Identify which cell holds the provided text, then report its (x, y) central coordinate. 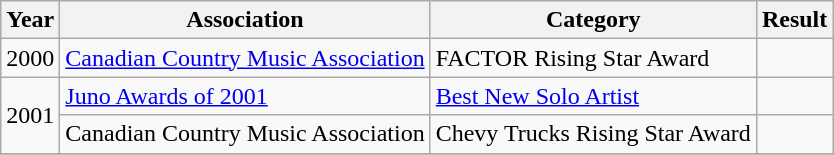
Year (30, 20)
Category (593, 20)
Chevy Trucks Rising Star Award (593, 134)
2001 (30, 115)
Result (794, 20)
FACTOR Rising Star Award (593, 58)
2000 (30, 58)
Association (245, 20)
Best New Solo Artist (593, 96)
Juno Awards of 2001 (245, 96)
